Pinpoint the cell where the given text exists, returning its (X, Y) midpoint coordinate. 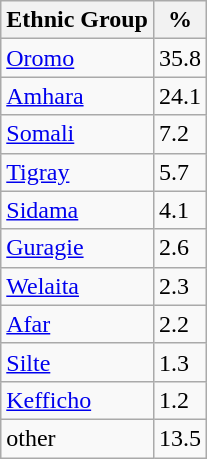
4.1 (180, 210)
Welaita (78, 286)
Kefficho (78, 400)
Amhara (78, 96)
35.8 (180, 58)
2.2 (180, 324)
% (180, 20)
5.7 (180, 172)
1.2 (180, 400)
Oromo (78, 58)
Somali (78, 134)
Guragie (78, 248)
other (78, 438)
Ethnic Group (78, 20)
2.6 (180, 248)
13.5 (180, 438)
24.1 (180, 96)
Sidama (78, 210)
7.2 (180, 134)
1.3 (180, 362)
Silte (78, 362)
Afar (78, 324)
Tigray (78, 172)
2.3 (180, 286)
